Provide the [X, Y] coordinate of the cell's center where the given text is located.  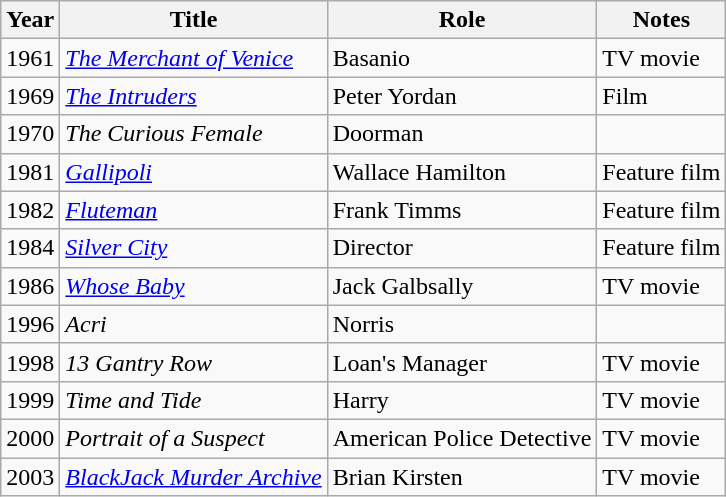
Role [462, 20]
Time and Tide [194, 400]
1969 [30, 96]
2000 [30, 438]
1986 [30, 286]
Year [30, 20]
1970 [30, 134]
1998 [30, 362]
Brian Kirsten [462, 477]
1996 [30, 324]
Silver City [194, 248]
Harry [462, 400]
Jack Galbsally [462, 286]
Peter Yordan [462, 96]
Notes [662, 20]
Fluteman [194, 210]
The Intruders [194, 96]
BlackJack Murder Archive [194, 477]
Film [662, 96]
Director [462, 248]
1961 [30, 58]
1984 [30, 248]
Title [194, 20]
Portrait of a Suspect [194, 438]
Norris [462, 324]
Wallace Hamilton [462, 172]
Frank Timms [462, 210]
1982 [30, 210]
Whose Baby [194, 286]
1981 [30, 172]
The Merchant of Venice [194, 58]
The Curious Female [194, 134]
Doorman [462, 134]
13 Gantry Row [194, 362]
1999 [30, 400]
2003 [30, 477]
Acri [194, 324]
Loan's Manager [462, 362]
Basanio [462, 58]
American Police Detective [462, 438]
Gallipoli [194, 172]
